Return the (x, y) coordinate for the center point of the cell that contains the specified text.  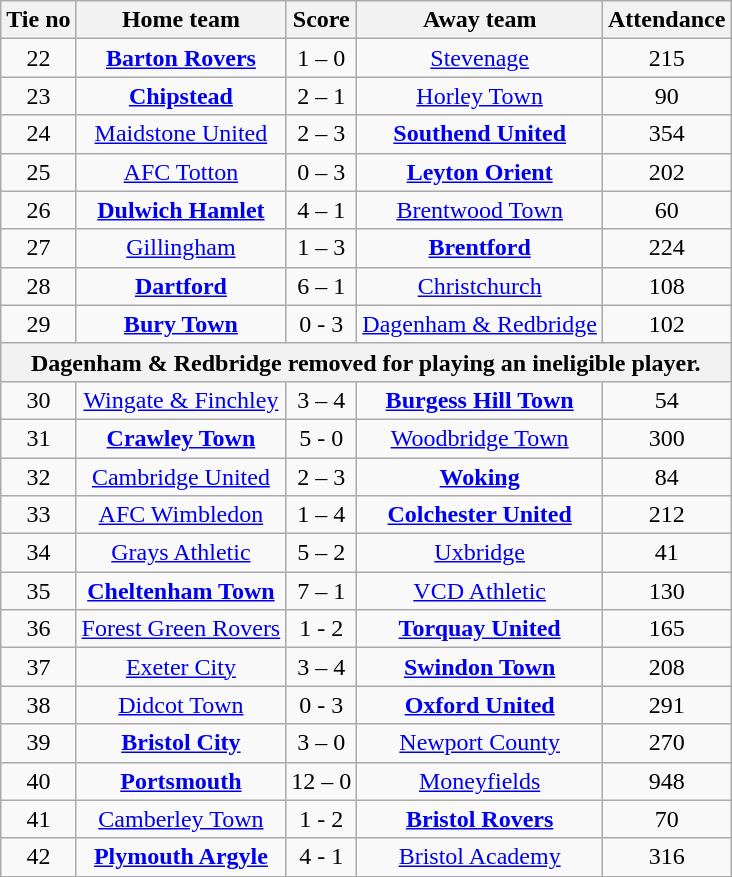
Southend United (480, 134)
Christchurch (480, 286)
Brentwood Town (480, 210)
Woodbridge Town (480, 438)
70 (666, 819)
90 (666, 96)
224 (666, 248)
0 – 3 (322, 172)
1 – 3 (322, 248)
6 – 1 (322, 286)
22 (38, 58)
Wingate & Finchley (181, 400)
26 (38, 210)
165 (666, 629)
28 (38, 286)
4 - 1 (322, 857)
102 (666, 324)
Grays Athletic (181, 553)
Dagenham & Redbridge removed for playing an ineligible player. (366, 362)
29 (38, 324)
AFC Totton (181, 172)
31 (38, 438)
354 (666, 134)
VCD Athletic (480, 591)
Stevenage (480, 58)
Torquay United (480, 629)
AFC Wimbledon (181, 515)
38 (38, 705)
5 - 0 (322, 438)
291 (666, 705)
32 (38, 477)
Barton Rovers (181, 58)
12 – 0 (322, 781)
Forest Green Rovers (181, 629)
42 (38, 857)
35 (38, 591)
208 (666, 667)
40 (38, 781)
34 (38, 553)
Attendance (666, 20)
Camberley Town (181, 819)
Away team (480, 20)
Swindon Town (480, 667)
24 (38, 134)
1 – 0 (322, 58)
Dagenham & Redbridge (480, 324)
2 – 1 (322, 96)
130 (666, 591)
54 (666, 400)
270 (666, 743)
37 (38, 667)
5 – 2 (322, 553)
Colchester United (480, 515)
215 (666, 58)
27 (38, 248)
Crawley Town (181, 438)
Bristol Rovers (480, 819)
300 (666, 438)
Score (322, 20)
Woking (480, 477)
Chipstead (181, 96)
Moneyfields (480, 781)
7 – 1 (322, 591)
Burgess Hill Town (480, 400)
39 (38, 743)
Dartford (181, 286)
Bristol Academy (480, 857)
202 (666, 172)
60 (666, 210)
Gillingham (181, 248)
4 – 1 (322, 210)
30 (38, 400)
33 (38, 515)
Exeter City (181, 667)
25 (38, 172)
Bristol City (181, 743)
Tie no (38, 20)
Maidstone United (181, 134)
84 (666, 477)
316 (666, 857)
Newport County (480, 743)
Dulwich Hamlet (181, 210)
Leyton Orient (480, 172)
1 – 4 (322, 515)
Cheltenham Town (181, 591)
3 – 0 (322, 743)
Bury Town (181, 324)
Didcot Town (181, 705)
23 (38, 96)
36 (38, 629)
Cambridge United (181, 477)
Home team (181, 20)
108 (666, 286)
Uxbridge (480, 553)
948 (666, 781)
Brentford (480, 248)
Plymouth Argyle (181, 857)
Portsmouth (181, 781)
Oxford United (480, 705)
212 (666, 515)
Horley Town (480, 96)
